Provide the [X, Y] coordinate of the cell's center where the given text is located.  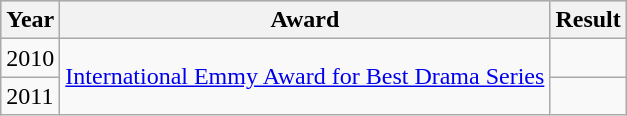
2011 [30, 96]
International Emmy Award for Best Drama Series [305, 77]
Result [588, 20]
Year [30, 20]
2010 [30, 58]
Award [305, 20]
